Scan for the cell matching the given text and deliver its (x, y) coordinate at center. 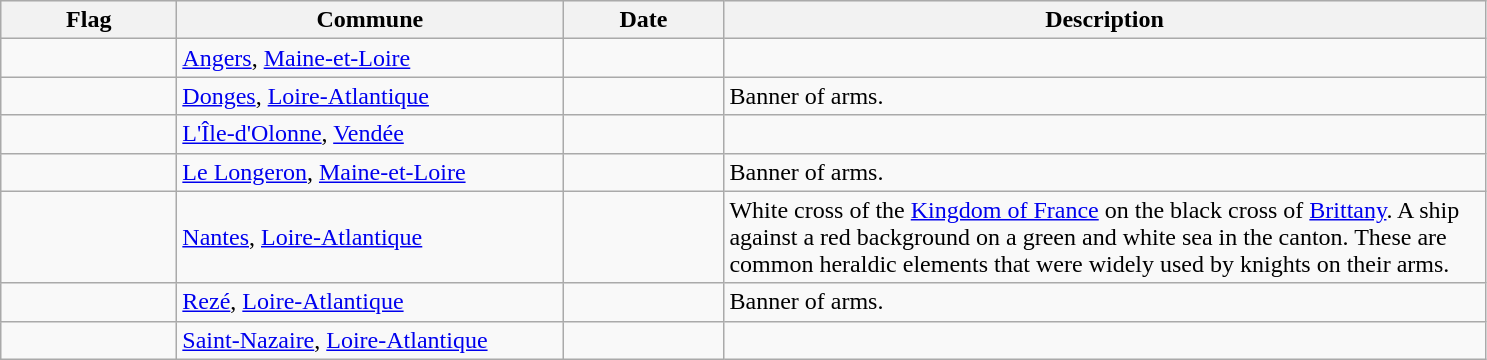
Nantes, Loire-Atlantique (370, 237)
Le Longeron, Maine-et-Loire (370, 172)
Angers, Maine-et-Loire (370, 58)
Description (1104, 20)
Date (644, 20)
Saint-Nazaire, Loire-Atlantique (370, 340)
Rezé, Loire-Atlantique (370, 302)
Flag (89, 20)
Commune (370, 20)
L'Île-d'Olonne, Vendée (370, 134)
Donges, Loire-Atlantique (370, 96)
